Output the [x, y] coordinate of the center of the cell containing the given text.  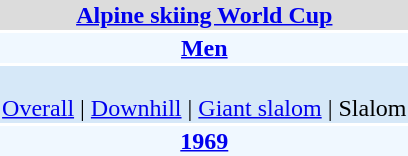
1969 [204, 141]
Men [204, 48]
Alpine skiing World Cup [204, 15]
Overall | Downhill | Giant slalom | Slalom [204, 94]
